Scan for the cell matching the given text and deliver its (X, Y) coordinate at center. 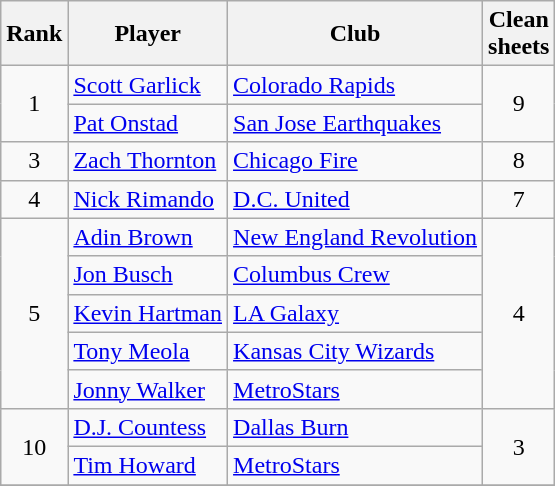
9 (519, 104)
Jonny Walker (148, 389)
Dallas Burn (356, 427)
Colorado Rapids (356, 85)
5 (34, 313)
Tim Howard (148, 465)
LA Galaxy (356, 313)
Chicago Fire (356, 161)
Pat Onstad (148, 123)
Nick Rimando (148, 199)
D.J. Countess (148, 427)
Kevin Hartman (148, 313)
Club (356, 34)
7 (519, 199)
D.C. United (356, 199)
Scott Garlick (148, 85)
10 (34, 446)
Zach Thornton (148, 161)
Rank (34, 34)
Player (148, 34)
Kansas City Wizards (356, 351)
8 (519, 161)
Jon Busch (148, 275)
1 (34, 104)
New England Revolution (356, 237)
Cleansheets (519, 34)
Adin Brown (148, 237)
Tony Meola (148, 351)
Columbus Crew (356, 275)
San Jose Earthquakes (356, 123)
